Search for the cell housing the specified text and yield its (X, Y) center coordinate. 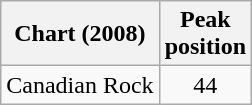
Chart (2008) (80, 34)
Canadian Rock (80, 85)
44 (205, 85)
Peakposition (205, 34)
